For the text-containing cell, return its midpoint in (X, Y) coordinate format. 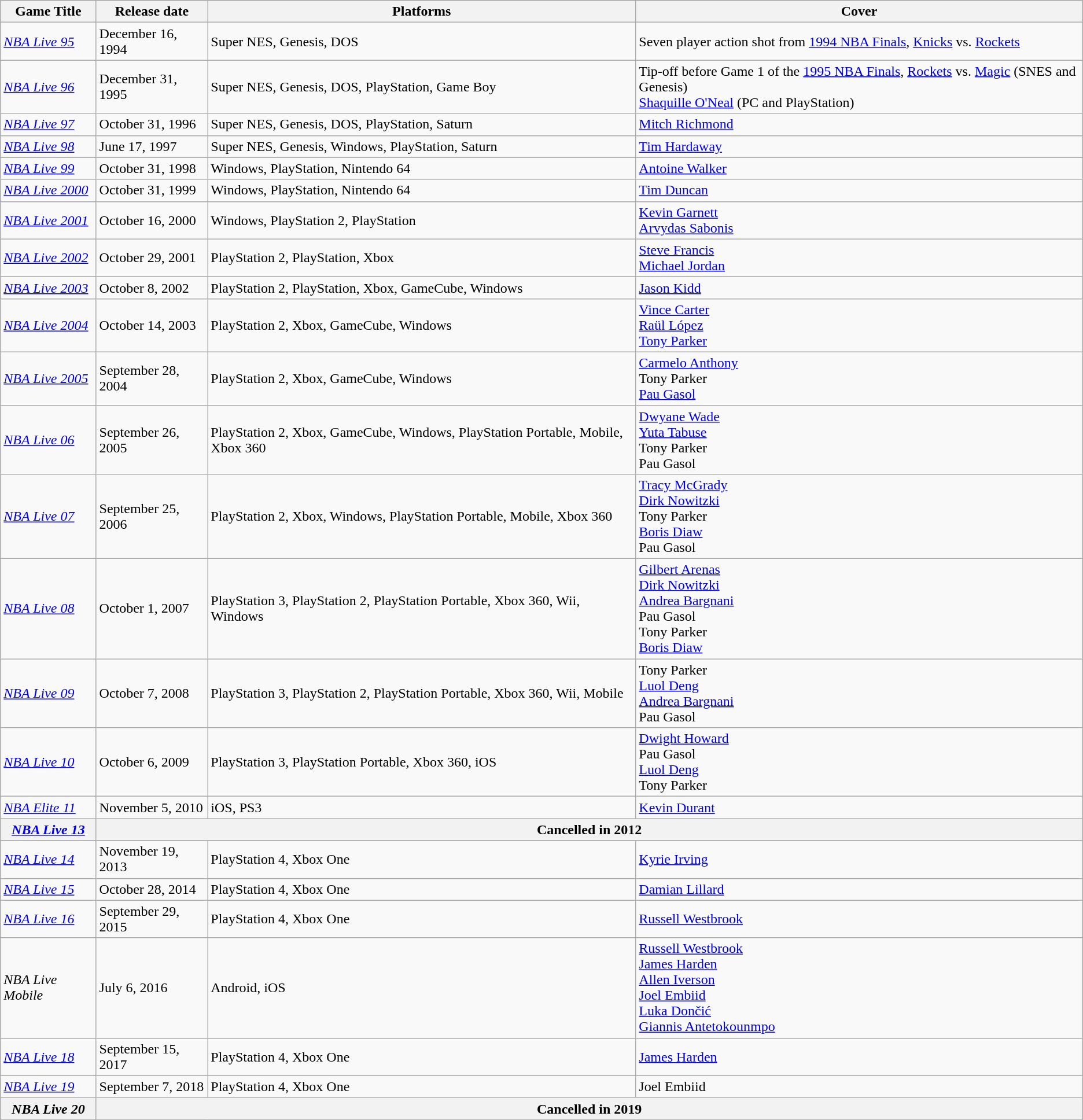
Carmelo Anthony Tony Parker Pau Gasol (859, 378)
September 29, 2015 (152, 919)
NBA Live 97 (49, 124)
PlayStation 3, PlayStation Portable, Xbox 360, iOS (422, 762)
Kevin Durant (859, 808)
Cancelled in 2019 (589, 1108)
September 26, 2005 (152, 440)
Vince Carter Raül López Tony Parker (859, 325)
NBA Live 2001 (49, 220)
NBA Live 19 (49, 1086)
October 29, 2001 (152, 258)
NBA Live 2000 (49, 190)
October 28, 2014 (152, 889)
Android, iOS (422, 988)
PlayStation 3, PlayStation 2, PlayStation Portable, Xbox 360, Wii, Windows (422, 609)
September 7, 2018 (152, 1086)
Super NES, Genesis, DOS, PlayStation, Saturn (422, 124)
NBA Live 2004 (49, 325)
Game Title (49, 12)
Tony Parker Luol Deng Andrea Bargnani Pau Gasol (859, 693)
Tracy McGrady Dirk Nowitzki Tony Parker Boris Diaw Pau Gasol (859, 517)
NBA Live 99 (49, 168)
October 31, 1996 (152, 124)
iOS, PS3 (422, 808)
NBA Live 18 (49, 1056)
NBA Live 2005 (49, 378)
Tim Hardaway (859, 146)
October 31, 1998 (152, 168)
Tip-off before Game 1 of the 1995 NBA Finals, Rockets vs. Magic (SNES and Genesis) Shaquille O'Neal (PC and PlayStation) (859, 87)
PlayStation 2, Xbox, Windows, PlayStation Portable, Mobile, Xbox 360 (422, 517)
September 28, 2004 (152, 378)
Super NES, Genesis, DOS, PlayStation, Game Boy (422, 87)
Dwight Howard Pau Gasol Luol Deng Tony Parker (859, 762)
Russell Westbrook James Harden Allen Iverson Joel Embiid Luka Dončić Giannis Antetokounmpo (859, 988)
Jason Kidd (859, 288)
NBA Live 2002 (49, 258)
Dwyane Wade Yuta Tabuse Tony Parker Pau Gasol (859, 440)
NBA Live 10 (49, 762)
September 25, 2006 (152, 517)
October 31, 1999 (152, 190)
October 7, 2008 (152, 693)
October 6, 2009 (152, 762)
NBA Live 95 (49, 42)
Gilbert Arenas Dirk Nowitzki Andrea Bargnani Pau Gasol Tony Parker Boris Diaw (859, 609)
Antoine Walker (859, 168)
November 19, 2013 (152, 860)
Platforms (422, 12)
Seven player action shot from 1994 NBA Finals, Knicks vs. Rockets (859, 42)
PlayStation 3, PlayStation 2, PlayStation Portable, Xbox 360, Wii, Mobile (422, 693)
NBA Live 09 (49, 693)
Release date (152, 12)
Steve Francis Michael Jordan (859, 258)
October 16, 2000 (152, 220)
NBA Live 08 (49, 609)
October 1, 2007 (152, 609)
NBA Live 07 (49, 517)
Mitch Richmond (859, 124)
Tim Duncan (859, 190)
Joel Embiid (859, 1086)
NBA Live 98 (49, 146)
NBA Elite 11 (49, 808)
December 31, 1995 (152, 87)
Kyrie Irving (859, 860)
NBA Live 96 (49, 87)
Damian Lillard (859, 889)
NBA Live 15 (49, 889)
NBA Live 14 (49, 860)
November 5, 2010 (152, 808)
December 16, 1994 (152, 42)
NBA Live 16 (49, 919)
Super NES, Genesis, DOS (422, 42)
July 6, 2016 (152, 988)
Cover (859, 12)
NBA Live 13 (49, 830)
Windows, PlayStation 2, PlayStation (422, 220)
NBA Live 06 (49, 440)
PlayStation 2, Xbox, GameCube, Windows, PlayStation Portable, Mobile, Xbox 360 (422, 440)
NBA Live 20 (49, 1108)
October 14, 2003 (152, 325)
October 8, 2002 (152, 288)
NBA Live Mobile (49, 988)
Russell Westbrook (859, 919)
September 15, 2017 (152, 1056)
June 17, 1997 (152, 146)
Kevin Garnett Arvydas Sabonis (859, 220)
PlayStation 2, PlayStation, Xbox (422, 258)
Cancelled in 2012 (589, 830)
Super NES, Genesis, Windows, PlayStation, Saturn (422, 146)
James Harden (859, 1056)
PlayStation 2, PlayStation, Xbox, GameCube, Windows (422, 288)
NBA Live 2003 (49, 288)
